Scan for the cell matching the given text and deliver its [X, Y] coordinate at center. 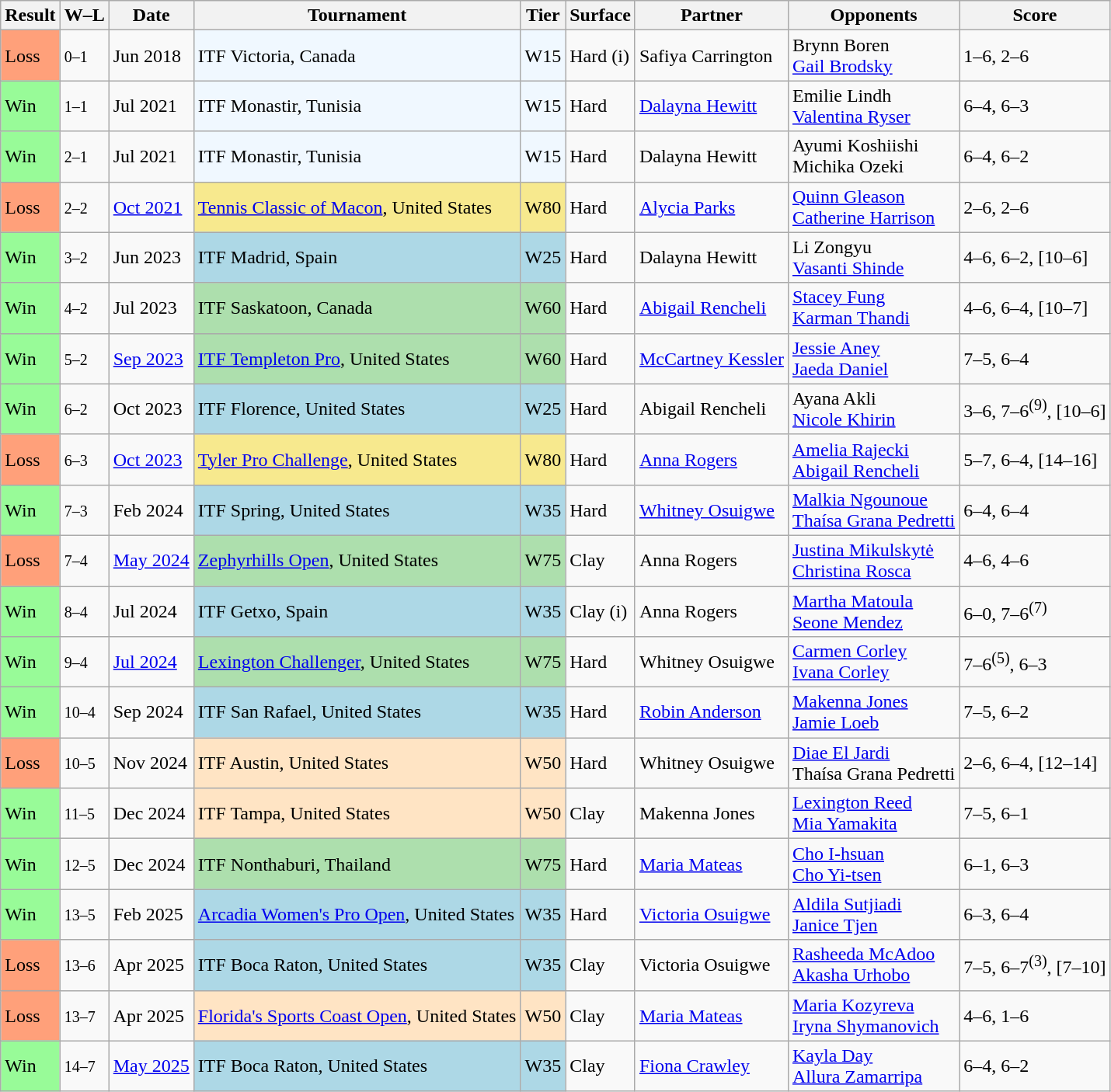
Quinn Gleason Catherine Harrison [873, 207]
Feb 2024 [151, 509]
Emilie Lindh Valentina Ryser [873, 106]
2–6, 2–6 [1035, 207]
Fiona Crawley [712, 1066]
ITF Nonthaburi, Thailand [357, 864]
Jul 2023 [151, 308]
6–2 [84, 409]
2–1 [84, 157]
May 2024 [151, 561]
Score [1035, 16]
Alycia Parks [712, 207]
Malkia Ngounoue Thaísa Grana Pedretti [873, 509]
Tier [543, 16]
6–1, 6–3 [1035, 864]
9–4 [84, 662]
Stacey Fung Karman Thandi [873, 308]
Diae El Jardi Thaísa Grana Pedretti [873, 763]
Martha Matoula Seone Mendez [873, 610]
Lexington Reed Mia Yamakita [873, 814]
3–2 [84, 258]
Clay (i) [601, 610]
ITF Templeton Pro, United States [357, 359]
10–4 [84, 713]
Amelia Rajecki Abigail Rencheli [873, 460]
Kayla Day Allura Zamarripa [873, 1066]
Arcadia Women's Pro Open, United States [357, 915]
Rasheeda McAdoo Akasha Urhobo [873, 965]
6–4, 6–3 [1035, 106]
5–7, 6–4, [14–16] [1035, 460]
Li Zongyu Vasanti Shinde [873, 258]
7–3 [84, 509]
6–3, 6–4 [1035, 915]
Makenna Jones [712, 814]
3–6, 7–6(9), [10–6] [1035, 409]
7–5, 6–1 [1035, 814]
7–5, 6–7(3), [7–10] [1035, 965]
0–1 [84, 56]
Jun 2023 [151, 258]
Tyler Pro Challenge, United States [357, 460]
5–2 [84, 359]
ITF Florence, United States [357, 409]
4–6, 6–2, [10–6] [1035, 258]
Jun 2018 [151, 56]
Justina Mikulskytė Christina Rosca [873, 561]
Zephyrhills Open, United States [357, 561]
ITF Spring, United States [357, 509]
4–6, 1–6 [1035, 1016]
8–4 [84, 610]
7–5, 6–2 [1035, 713]
Robin Anderson [712, 713]
6–3 [84, 460]
2–6, 6–4, [12–14] [1035, 763]
Nov 2024 [151, 763]
Cho I-hsuan Cho Yi-tsen [873, 864]
Sep 2024 [151, 713]
Florida's Sports Coast Open, United States [357, 1016]
7–5, 6–4 [1035, 359]
Surface [601, 16]
Aldila Sutjiadi Janice Tjen [873, 915]
11–5 [84, 814]
ITF San Rafael, United States [357, 713]
6–4, 6–4 [1035, 509]
10–5 [84, 763]
Tennis Classic of Macon, United States [357, 207]
4–6, 4–6 [1035, 561]
Feb 2025 [151, 915]
Lexington Challenger, United States [357, 662]
2–2 [84, 207]
ITF Austin, United States [357, 763]
ITF Madrid, Spain [357, 258]
Maria Kozyreva Iryna Shymanovich [873, 1016]
Result [30, 16]
Ayumi Koshiishi Michika Ozeki [873, 157]
6–0, 7–6(7) [1035, 610]
1–6, 2–6 [1035, 56]
14–7 [84, 1066]
7–6(5), 6–3 [1035, 662]
Tournament [357, 16]
1–1 [84, 106]
Makenna Jones Jamie Loeb [873, 713]
13–6 [84, 965]
13–7 [84, 1016]
ITF Saskatoon, Canada [357, 308]
Partner [712, 16]
ITF Getxo, Spain [357, 610]
Sep 2023 [151, 359]
Opponents [873, 16]
Brynn Boren Gail Brodsky [873, 56]
4–2 [84, 308]
W–L [84, 16]
Jessie Aney Jaeda Daniel [873, 359]
7–4 [84, 561]
Safiya Carrington [712, 56]
ITF Tampa, United States [357, 814]
12–5 [84, 864]
ITF Victoria, Canada [357, 56]
4–6, 6–4, [10–7] [1035, 308]
Date [151, 16]
May 2025 [151, 1066]
Hard (i) [601, 56]
Carmen Corley Ivana Corley [873, 662]
Ayana Akli Nicole Khirin [873, 409]
13–5 [84, 915]
McCartney Kessler [712, 359]
Oct 2021 [151, 207]
